Return the [x, y] coordinate for the center point of the cell that contains the specified text.  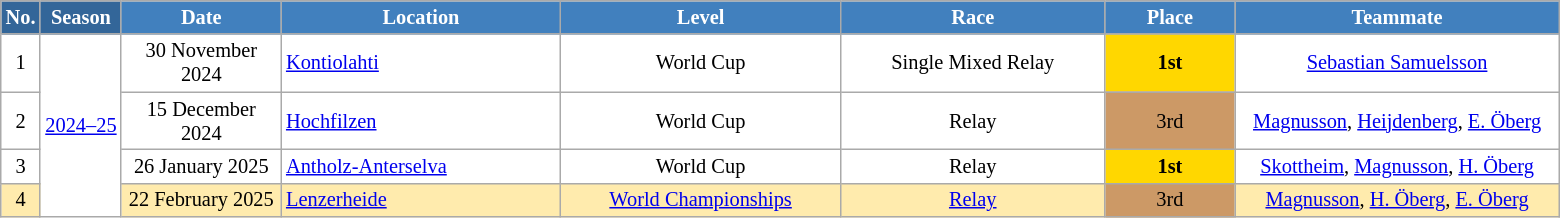
Place [1170, 17]
Hochfilzen [421, 121]
Skottheim, Magnusson, H. Öberg [1398, 166]
22 February 2025 [201, 200]
Teammate [1398, 17]
No. [21, 17]
Lenzerheide [421, 200]
Antholz-Anterselva [421, 166]
Level [701, 17]
1 [21, 63]
26 January 2025 [201, 166]
2 [21, 121]
World Championships [701, 200]
15 December 2024 [201, 121]
Magnusson, Heijdenberg, E. Öberg [1398, 121]
Kontiolahti [421, 63]
Race [972, 17]
Season [80, 17]
Magnusson, H. Öberg, E. Öberg [1398, 200]
4 [21, 200]
Date [201, 17]
30 November 2024 [201, 63]
Sebastian Samuelsson [1398, 63]
2024–25 [80, 126]
3 [21, 166]
Location [421, 17]
Single Mixed Relay [972, 63]
